Extract the [x, y] coordinate from the center of the cell holding the provided text.  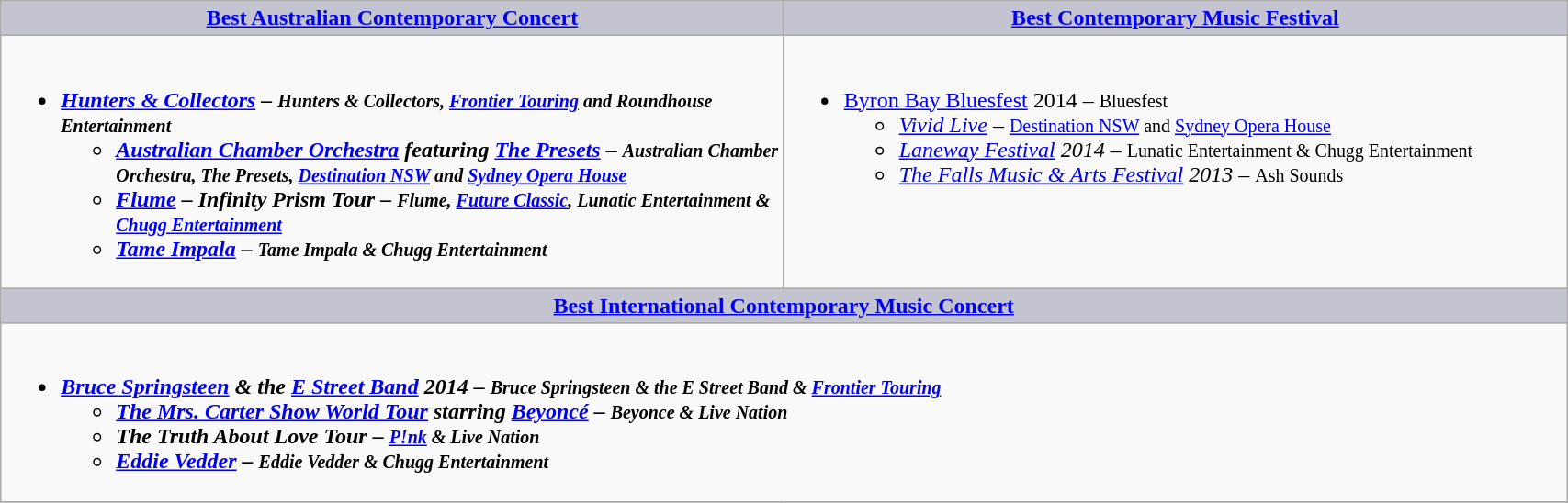
Best Australian Contemporary Concert [392, 18]
Best Contemporary Music Festival [1175, 18]
Best International Contemporary Music Concert [784, 306]
